Return the (x, y) coordinate for the center point of the cell that contains the specified text.  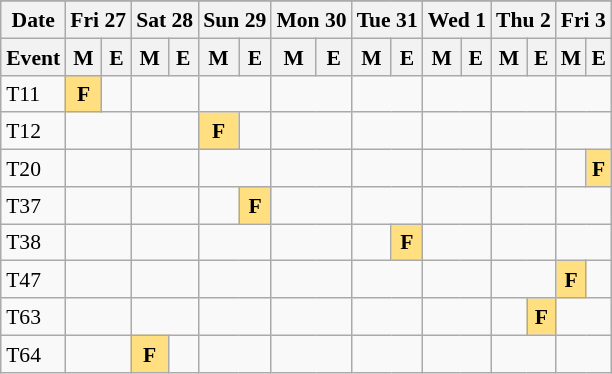
Mon 30 (311, 20)
T11 (33, 94)
T47 (33, 280)
Date (33, 20)
T64 (33, 354)
T38 (33, 242)
Sun 29 (234, 20)
Tue 31 (388, 20)
Fri 27 (98, 20)
T12 (33, 130)
Sat 28 (164, 20)
T37 (33, 204)
Wed 1 (457, 20)
Thu 2 (524, 20)
Event (33, 56)
T20 (33, 168)
Fri 3 (584, 20)
T63 (33, 316)
